Find where the given text appears and provide that cell's center as [x, y] coordinate. 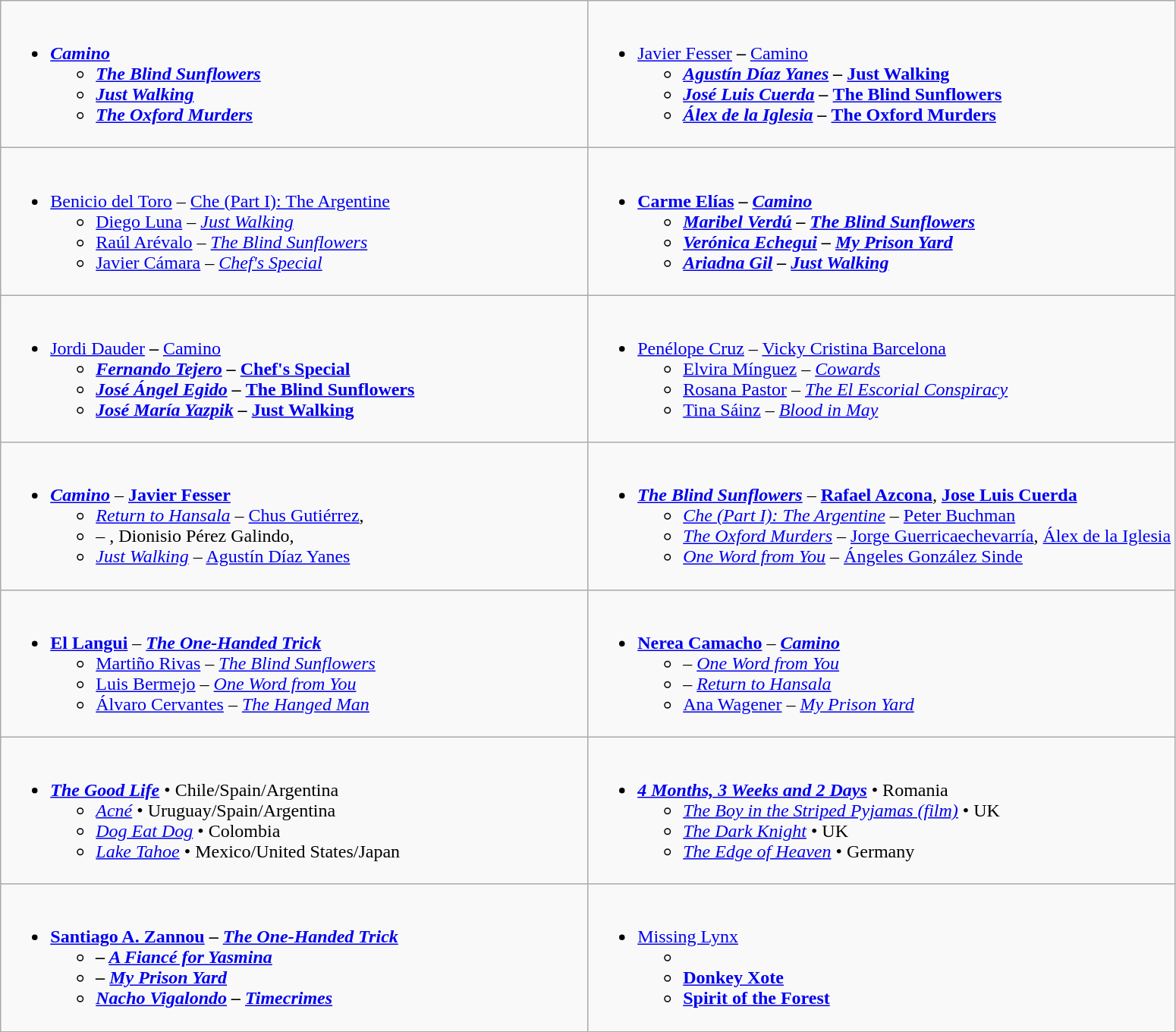
Missing LynxDonkey XoteSpirit of the Forest [882, 958]
Carme Elías – CaminoMaribel Verdú – The Blind SunflowersVerónica Echegui – My Prison YardAriadna Gil – Just Walking [882, 222]
El Langui – The One-Handed TrickMartiño Rivas – The Blind SunflowersLuis Bermejo – One Word from YouÁlvaro Cervantes – The Hanged Man [294, 663]
The Good Life • Chile/Spain/ArgentinaAcné • Uruguay/Spain/ArgentinaDog Eat Dog • ColombiaLake Tahoe • Mexico/United States/Japan [294, 810]
Benicio del Toro – Che (Part I): The ArgentineDiego Luna – Just WalkingRaúl Arévalo – The Blind SunflowersJavier Cámara – Chef's Special [294, 222]
Santiago A. Zannou – The One-Handed Trick – A Fiancé for Yasmina – My Prison YardNacho Vigalondo – Timecrimes [294, 958]
Jordi Dauder – CaminoFernando Tejero – Chef's SpecialJosé Ángel Egido – The Blind SunflowersJosé María Yazpik – Just Walking [294, 369]
Penélope Cruz – Vicky Cristina BarcelonaElvira Mínguez – CowardsRosana Pastor – The El Escorial ConspiracyTina Sáinz – Blood in May [882, 369]
Nerea Camacho – Camino – One Word from You – Return to HansalaAna Wagener – My Prison Yard [882, 663]
Javier Fesser – CaminoAgustín Díaz Yanes – Just WalkingJosé Luis Cuerda – The Blind SunflowersÁlex de la Iglesia – The Oxford Murders [882, 74]
4 Months, 3 Weeks and 2 Days • RomaniaThe Boy in the Striped Pyjamas (film) • UKThe Dark Knight • UKThe Edge of Heaven • Germany [882, 810]
Camino – Javier FesserReturn to Hansala – Chus Gutiérrez, – , Dionisio Pérez Galindo, Just Walking – Agustín Díaz Yanes [294, 516]
CaminoThe Blind SunflowersJust WalkingThe Oxford Murders [294, 74]
